Return (x, y) of the center of cell containing provided text 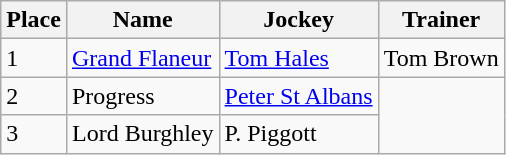
Lord Burghley (142, 134)
Tom Hales (298, 58)
3 (34, 134)
Trainer (441, 20)
Name (142, 20)
2 (34, 96)
Jockey (298, 20)
P. Piggott (298, 134)
Place (34, 20)
Grand Flaneur (142, 58)
Progress (142, 96)
1 (34, 58)
Peter St Albans (298, 96)
Tom Brown (441, 58)
